Identify which cell holds the provided text, then report its [x, y] central coordinate. 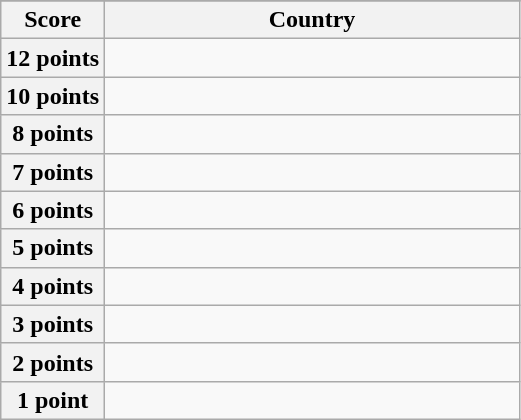
12 points [53, 58]
8 points [53, 134]
5 points [53, 248]
2 points [53, 362]
10 points [53, 96]
3 points [53, 324]
Score [53, 20]
1 point [53, 400]
4 points [53, 286]
6 points [53, 210]
Country [312, 20]
7 points [53, 172]
